Capture the cell that displays the provided text and extract its (x, y) central coordinate. 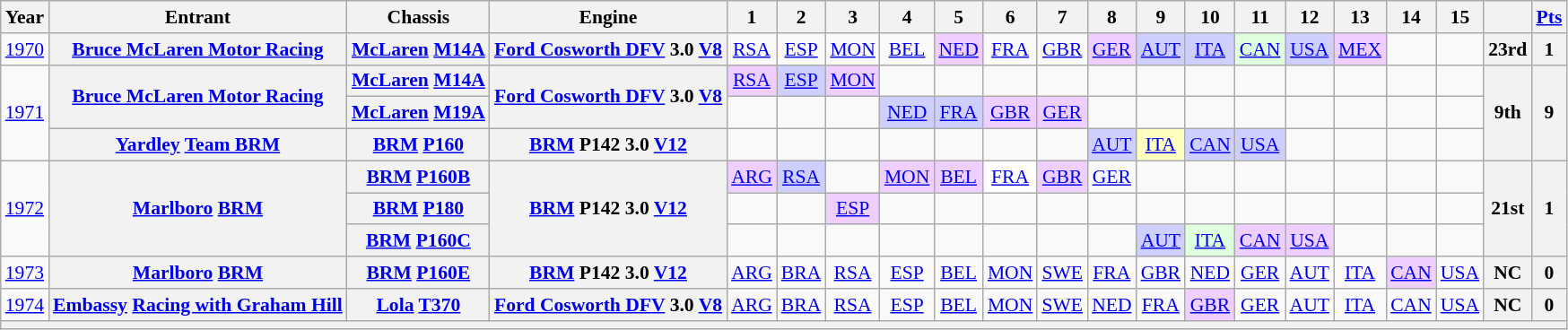
5 (958, 17)
10 (1210, 17)
Year (25, 17)
BRM P160B (418, 177)
4 (908, 17)
1971 (25, 113)
1974 (25, 305)
Engine (608, 17)
McLaren M19A (418, 113)
BRM P160E (418, 273)
MEX (1360, 49)
3 (852, 17)
Pts (1548, 17)
BRM P180 (418, 209)
15 (1460, 17)
11 (1260, 17)
21st (1507, 208)
13 (1360, 17)
Lola T370 (418, 305)
BRM P160 (418, 145)
7 (1062, 17)
23rd (1507, 49)
1973 (25, 273)
2 (802, 17)
9th (1507, 113)
8 (1111, 17)
BRM P160C (418, 241)
6 (1010, 17)
Chassis (418, 17)
Entrant (197, 17)
12 (1309, 17)
Embassy Racing with Graham Hill (197, 305)
Yardley Team BRM (197, 145)
14 (1411, 17)
1972 (25, 208)
1970 (25, 49)
